Scan for the cell matching the given text and deliver its (X, Y) coordinate at center. 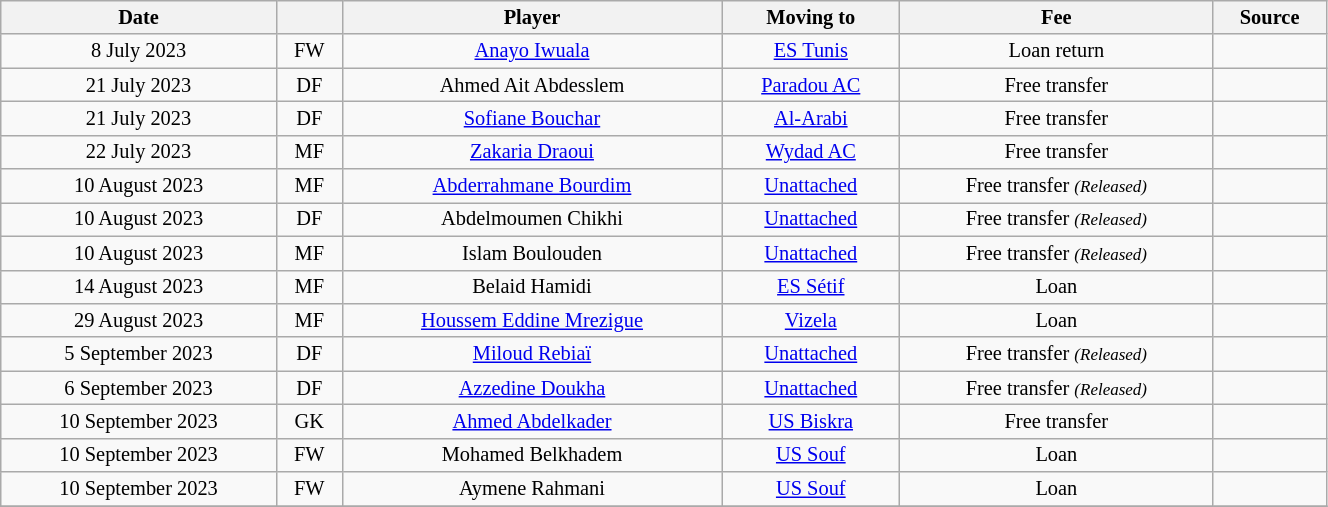
Abdelmoumen Chikhi (532, 219)
Loan return (1056, 51)
US Biskra (811, 421)
14 August 2023 (139, 287)
Vizela (811, 320)
Ahmed Abdelkader (532, 421)
Zakaria Draoui (532, 152)
Azzedine Doukha (532, 388)
22 July 2023 (139, 152)
Abderrahmane Bourdim (532, 186)
6 September 2023 (139, 388)
Aymene Rahmani (532, 489)
Player (532, 17)
Fee (1056, 17)
ES Tunis (811, 51)
Moving to (811, 17)
Mohamed Belkhadem (532, 455)
Islam Boulouden (532, 253)
Anayo Iwuala (532, 51)
ES Sétif (811, 287)
Source (1270, 17)
Miloud Rebiaï (532, 354)
Date (139, 17)
5 September 2023 (139, 354)
8 July 2023 (139, 51)
Sofiane Bouchar (532, 118)
Paradou AC (811, 85)
Ahmed Ait Abdesslem (532, 85)
Belaid Hamidi (532, 287)
GK (309, 421)
Al-Arabi (811, 118)
Houssem Eddine Mrezigue (532, 320)
29 August 2023 (139, 320)
Wydad AC (811, 152)
